Pinpoint the cell where the given text exists, returning its [X, Y] midpoint coordinate. 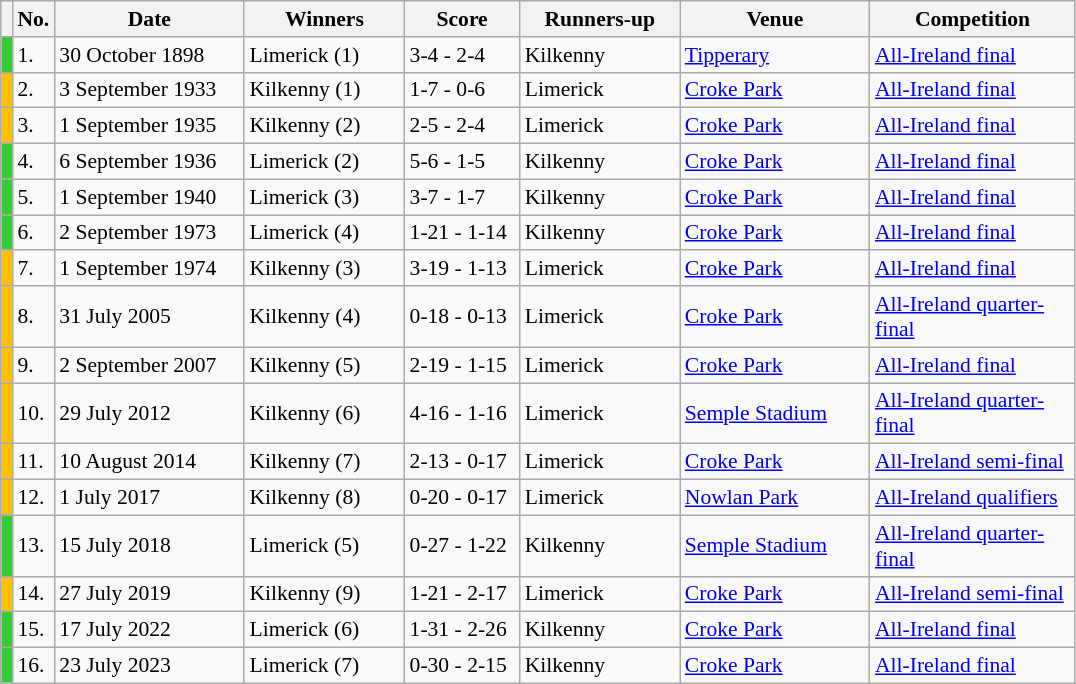
1-7 - 0-6 [462, 90]
7. [33, 269]
Limerick (5) [324, 546]
3-4 - 2-4 [462, 55]
8. [33, 316]
Limerick (2) [324, 162]
29 July 2012 [149, 414]
Competition [972, 19]
1-21 - 2-17 [462, 594]
Kilkenny (3) [324, 269]
Limerick (1) [324, 55]
Score [462, 19]
Limerick (3) [324, 197]
All-Ireland qualifiers [972, 498]
4. [33, 162]
Kilkenny (2) [324, 126]
1 September 1940 [149, 197]
15. [33, 630]
12. [33, 498]
15 July 2018 [149, 546]
1-21 - 1-14 [462, 233]
14. [33, 594]
6. [33, 233]
3-7 - 1-7 [462, 197]
31 July 2005 [149, 316]
Limerick (7) [324, 666]
Date [149, 19]
5. [33, 197]
17 July 2022 [149, 630]
Kilkenny (1) [324, 90]
5-6 - 1-5 [462, 162]
11. [33, 462]
1 July 2017 [149, 498]
Kilkenny (5) [324, 365]
2 September 1973 [149, 233]
2-19 - 1-15 [462, 365]
2 September 2007 [149, 365]
Kilkenny (9) [324, 594]
4-16 - 1-16 [462, 414]
Venue [775, 19]
0-27 - 1-22 [462, 546]
Limerick (4) [324, 233]
2-13 - 0-17 [462, 462]
10 August 2014 [149, 462]
Kilkenny (4) [324, 316]
Kilkenny (6) [324, 414]
0-30 - 2-15 [462, 666]
Kilkenny (8) [324, 498]
Kilkenny (7) [324, 462]
2. [33, 90]
10. [33, 414]
23 July 2023 [149, 666]
9. [33, 365]
Runners-up [600, 19]
1. [33, 55]
2-5 - 2-4 [462, 126]
Nowlan Park [775, 498]
0-20 - 0-17 [462, 498]
3 September 1933 [149, 90]
Winners [324, 19]
13. [33, 546]
6 September 1936 [149, 162]
Limerick (6) [324, 630]
0-18 - 0-13 [462, 316]
30 October 1898 [149, 55]
Tipperary [775, 55]
1 September 1974 [149, 269]
16. [33, 666]
3. [33, 126]
3-19 - 1-13 [462, 269]
No. [33, 19]
1-31 - 2-26 [462, 630]
27 July 2019 [149, 594]
1 September 1935 [149, 126]
